Identify which cell holds the provided text, then report its (x, y) central coordinate. 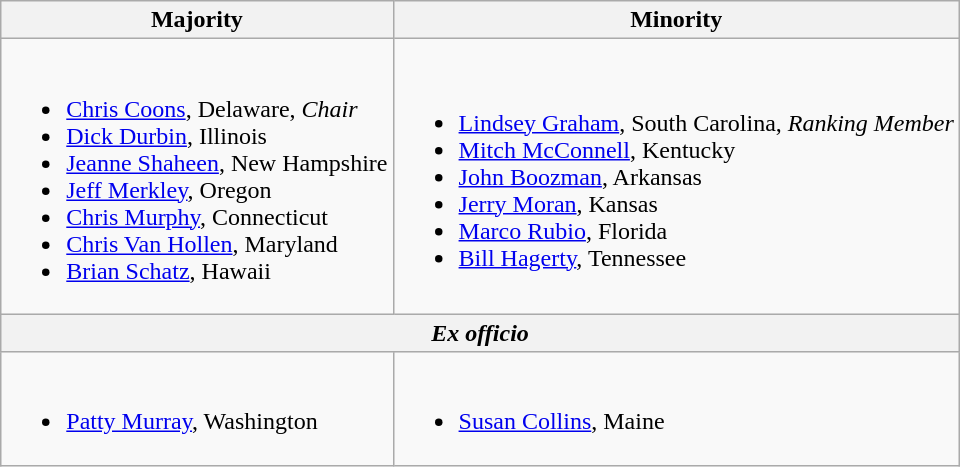
Majority (197, 20)
Minority (676, 20)
Ex officio (480, 333)
Susan Collins, Maine (676, 408)
Patty Murray, Washington (197, 408)
